Return the (x, y) coordinate for the center point of the cell that contains the specified text.  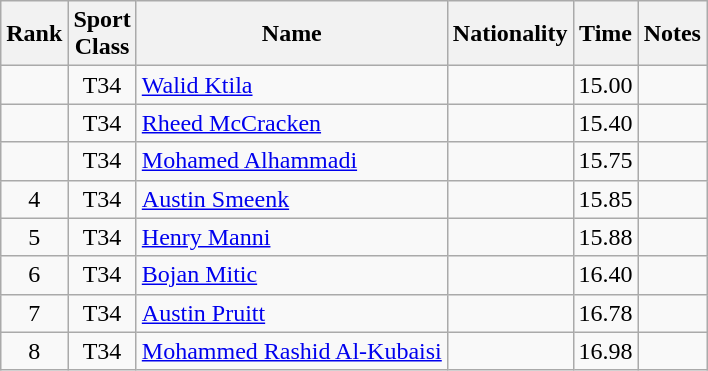
16.40 (606, 275)
SportClass (102, 34)
Notes (672, 34)
Austin Smeenk (292, 199)
Henry Manni (292, 237)
Walid Ktila (292, 85)
Rheed McCracken (292, 123)
Nationality (510, 34)
8 (34, 351)
15.88 (606, 237)
Mohammed Rashid Al-Kubaisi (292, 351)
Bojan Mitic (292, 275)
Mohamed Alhammadi (292, 161)
Rank (34, 34)
4 (34, 199)
16.78 (606, 313)
Name (292, 34)
15.85 (606, 199)
16.98 (606, 351)
15.40 (606, 123)
6 (34, 275)
Time (606, 34)
15.00 (606, 85)
15.75 (606, 161)
5 (34, 237)
7 (34, 313)
Austin Pruitt (292, 313)
